Return [X, Y] of the center of cell containing provided text 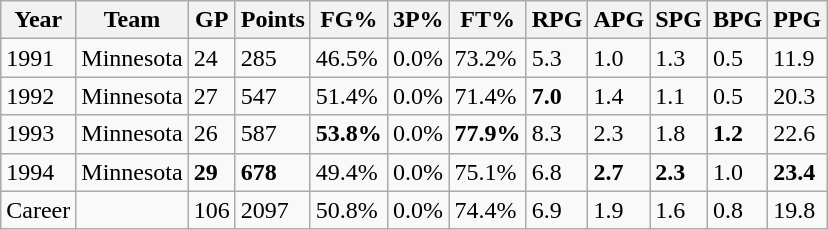
6.8 [557, 172]
1993 [38, 134]
24 [212, 58]
PPG [798, 20]
285 [272, 58]
19.8 [798, 210]
GP [212, 20]
678 [272, 172]
50.8% [348, 210]
2097 [272, 210]
27 [212, 96]
53.8% [348, 134]
73.2% [488, 58]
587 [272, 134]
7.0 [557, 96]
6.9 [557, 210]
Points [272, 20]
2.7 [619, 172]
1992 [38, 96]
106 [212, 210]
Team [132, 20]
0.8 [737, 210]
26 [212, 134]
SPG [679, 20]
547 [272, 96]
1994 [38, 172]
RPG [557, 20]
1.9 [619, 210]
1.3 [679, 58]
8.3 [557, 134]
Year [38, 20]
3P% [418, 20]
5.3 [557, 58]
22.6 [798, 134]
Career [38, 210]
71.4% [488, 96]
29 [212, 172]
FT% [488, 20]
1991 [38, 58]
1.1 [679, 96]
1.8 [679, 134]
1.6 [679, 210]
11.9 [798, 58]
77.9% [488, 134]
23.4 [798, 172]
1.4 [619, 96]
74.4% [488, 210]
20.3 [798, 96]
51.4% [348, 96]
APG [619, 20]
FG% [348, 20]
BPG [737, 20]
75.1% [488, 172]
49.4% [348, 172]
46.5% [348, 58]
1.2 [737, 134]
